Identify which cell holds the provided text, then report its (x, y) central coordinate. 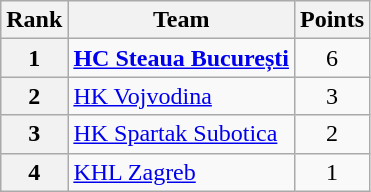
Rank (34, 20)
HK Spartak Subotica (182, 134)
HC Steaua București (182, 58)
Team (182, 20)
Points (332, 20)
KHL Zagreb (182, 172)
6 (332, 58)
HK Vojvodina (182, 96)
4 (34, 172)
